Detect which cell encompasses the target text, then output its (X, Y) center coordinate. 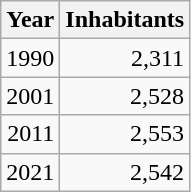
2,528 (125, 96)
2,311 (125, 58)
2021 (30, 172)
2,542 (125, 172)
1990 (30, 58)
2,553 (125, 134)
2001 (30, 96)
2011 (30, 134)
Inhabitants (125, 20)
Year (30, 20)
